Capture the cell that displays the provided text and extract its (X, Y) central coordinate. 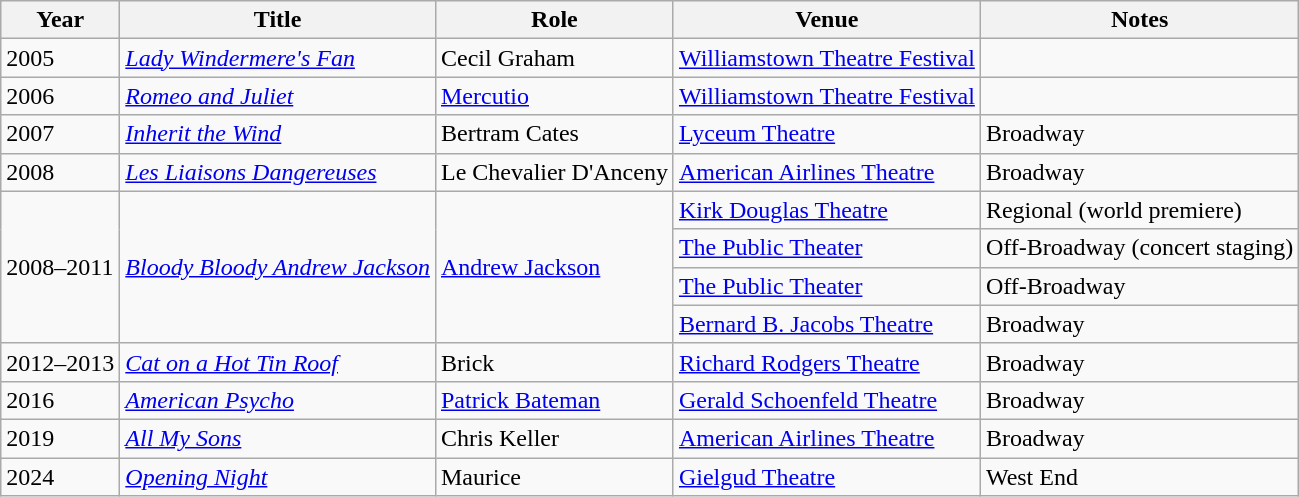
2012–2013 (60, 362)
Year (60, 20)
Kirk Douglas Theatre (826, 210)
Andrew Jackson (554, 267)
Notes (1140, 20)
2006 (60, 96)
Brick (554, 362)
Chris Keller (554, 438)
2008 (60, 172)
Mercutio (554, 96)
2007 (60, 134)
Les Liaisons Dangereuses (278, 172)
Role (554, 20)
Regional (world premiere) (1140, 210)
Bernard B. Jacobs Theatre (826, 324)
2019 (60, 438)
Patrick Bateman (554, 400)
Venue (826, 20)
Bloody Bloody Andrew Jackson (278, 267)
West End (1140, 477)
Richard Rodgers Theatre (826, 362)
Lady Windermere's Fan (278, 58)
Title (278, 20)
Le Chevalier D'Anceny (554, 172)
2024 (60, 477)
Gerald Schoenfeld Theatre (826, 400)
Romeo and Juliet (278, 96)
All My Sons (278, 438)
Gielgud Theatre (826, 477)
Off-Broadway (1140, 286)
2005 (60, 58)
American Psycho (278, 400)
2016 (60, 400)
Lyceum Theatre (826, 134)
Cecil Graham (554, 58)
Inherit the Wind (278, 134)
Cat on a Hot Tin Roof (278, 362)
2008–2011 (60, 267)
Maurice (554, 477)
Off-Broadway (concert staging) (1140, 248)
Bertram Cates (554, 134)
Opening Night (278, 477)
